Extract the (x, y) coordinate from the center of the cell holding the provided text.  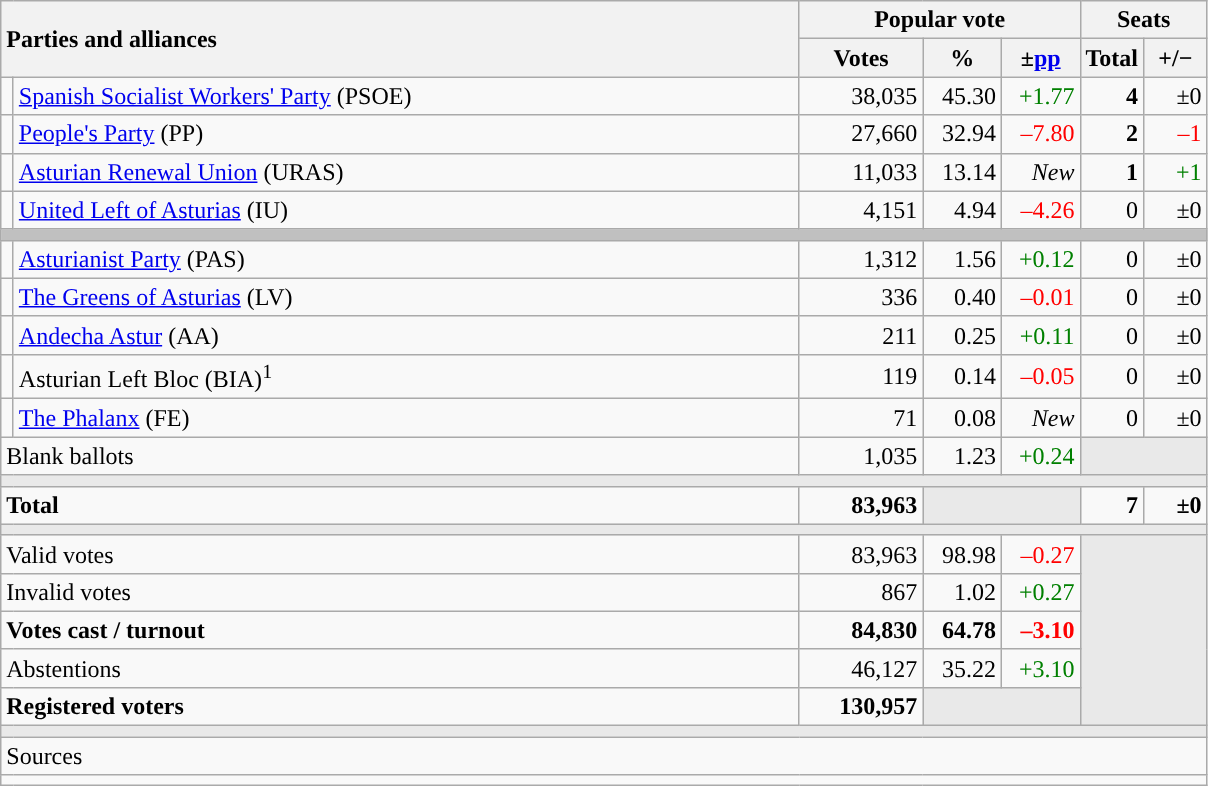
130,957 (861, 706)
Seats (1144, 20)
13.14 (962, 172)
11,033 (861, 172)
Spanish Socialist Workers' Party (PSOE) (406, 96)
–7.80 (1040, 134)
35.22 (962, 668)
–0.01 (1040, 297)
46,127 (861, 668)
Asturianist Party (PAS) (406, 259)
Registered voters (400, 706)
+/− (1176, 58)
+0.12 (1040, 259)
64.78 (962, 630)
–1 (1176, 134)
+3.10 (1040, 668)
Andecha Astur (AA) (406, 335)
–3.10 (1040, 630)
+1 (1176, 172)
98.98 (962, 554)
211 (861, 335)
People's Party (PP) (406, 134)
+0.24 (1040, 456)
Votes cast / turnout (400, 630)
±pp (1040, 58)
–4.26 (1040, 210)
% (962, 58)
1.02 (962, 592)
Popular vote (940, 20)
Blank ballots (400, 456)
United Left of Asturias (IU) (406, 210)
The Greens of Asturias (LV) (406, 297)
4 (1112, 96)
4,151 (861, 210)
0.25 (962, 335)
Asturian Renewal Union (URAS) (406, 172)
27,660 (861, 134)
0.14 (962, 376)
84,830 (861, 630)
2 (1112, 134)
0.08 (962, 418)
–0.05 (1040, 376)
119 (861, 376)
1,035 (861, 456)
–0.27 (1040, 554)
Parties and alliances (400, 39)
1 (1112, 172)
0.40 (962, 297)
+0.11 (1040, 335)
1.23 (962, 456)
The Phalanx (FE) (406, 418)
336 (861, 297)
7 (1112, 505)
4.94 (962, 210)
71 (861, 418)
Abstentions (400, 668)
Sources (604, 756)
Invalid votes (400, 592)
+0.27 (1040, 592)
Asturian Left Bloc (BIA)1 (406, 376)
+1.77 (1040, 96)
38,035 (861, 96)
Valid votes (400, 554)
867 (861, 592)
1,312 (861, 259)
1.56 (962, 259)
32.94 (962, 134)
Votes (861, 58)
45.30 (962, 96)
